Determine the [X, Y] coordinate at the center of the cell enclosing the given text.  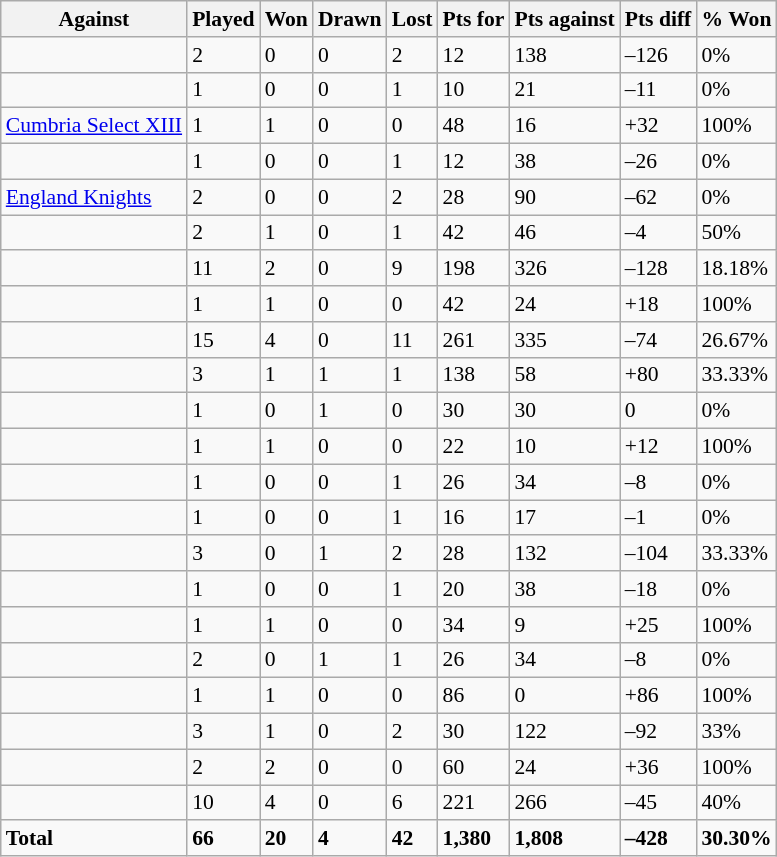
26.67% [736, 340]
22 [474, 447]
132 [564, 554]
–74 [658, 340]
48 [474, 126]
1,808 [564, 839]
15 [223, 340]
266 [564, 803]
66 [223, 839]
30.30% [736, 839]
–11 [658, 90]
Lost [412, 19]
% Won [736, 19]
221 [474, 803]
+12 [658, 447]
17 [564, 518]
50% [736, 233]
–26 [658, 162]
90 [564, 197]
21 [564, 90]
58 [564, 375]
60 [474, 767]
+86 [658, 696]
–104 [658, 554]
Pts against [564, 19]
Cumbria Select XIII [94, 126]
Drawn [350, 19]
+80 [658, 375]
–126 [658, 55]
122 [564, 732]
86 [474, 696]
+32 [658, 126]
–1 [658, 518]
–18 [658, 589]
–128 [658, 269]
Against [94, 19]
+25 [658, 625]
–62 [658, 197]
261 [474, 340]
+36 [658, 767]
18.18% [736, 269]
6 [412, 803]
Played [223, 19]
+18 [658, 304]
198 [474, 269]
33% [736, 732]
40% [736, 803]
–92 [658, 732]
–428 [658, 839]
–4 [658, 233]
England Knights [94, 197]
1,380 [474, 839]
46 [564, 233]
–45 [658, 803]
Total [94, 839]
326 [564, 269]
335 [564, 340]
Pts for [474, 19]
Pts diff [658, 19]
Won [286, 19]
